Identify which cell holds the provided text, then report its (x, y) central coordinate. 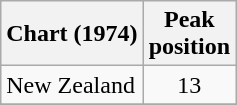
13 (189, 85)
Chart (1974) (72, 34)
Peakposition (189, 34)
New Zealand (72, 85)
